Capture the cell that displays the provided text and extract its (x, y) central coordinate. 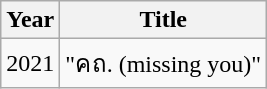
2021 (30, 64)
"คถ. (missing you)" (164, 64)
Title (164, 20)
Year (30, 20)
